Return [x, y] of the center of cell containing provided text 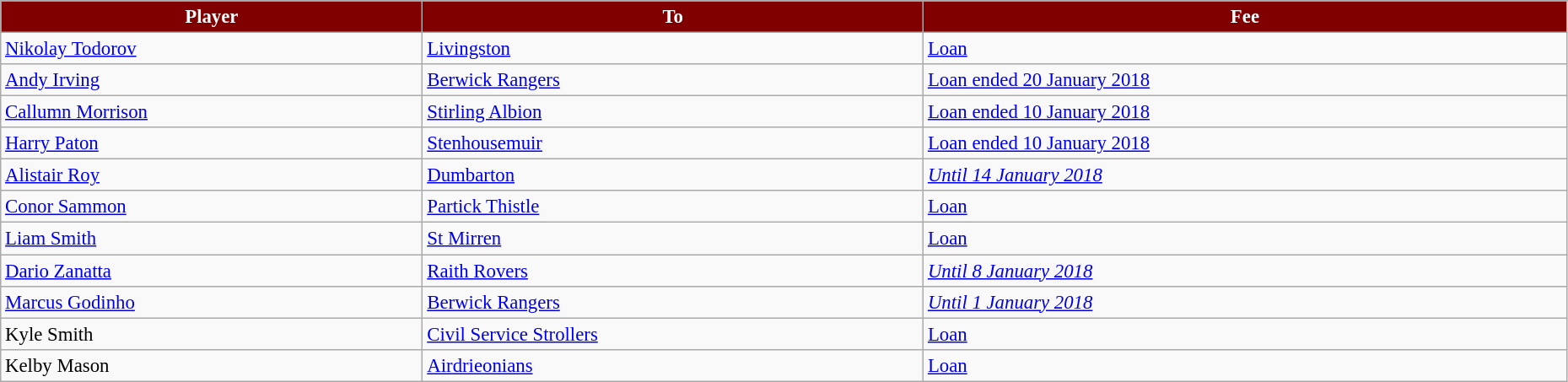
Loan ended 20 January 2018 [1245, 80]
Until 8 January 2018 [1245, 271]
Fee [1245, 17]
St Mirren [673, 239]
Until 1 January 2018 [1245, 302]
Marcus Godinho [212, 302]
Raith Rovers [673, 271]
Civil Service Strollers [673, 334]
Conor Sammon [212, 207]
Dario Zanatta [212, 271]
Airdrieonians [673, 365]
Partick Thistle [673, 207]
To [673, 17]
Liam Smith [212, 239]
Player [212, 17]
Harry Paton [212, 143]
Callumn Morrison [212, 112]
Kelby Mason [212, 365]
Stirling Albion [673, 112]
Nikolay Todorov [212, 49]
Stenhousemuir [673, 143]
Dumbarton [673, 175]
Alistair Roy [212, 175]
Andy Irving [212, 80]
Livingston [673, 49]
Until 14 January 2018 [1245, 175]
Kyle Smith [212, 334]
